Output the (x, y) coordinate of the center of the cell containing the given text.  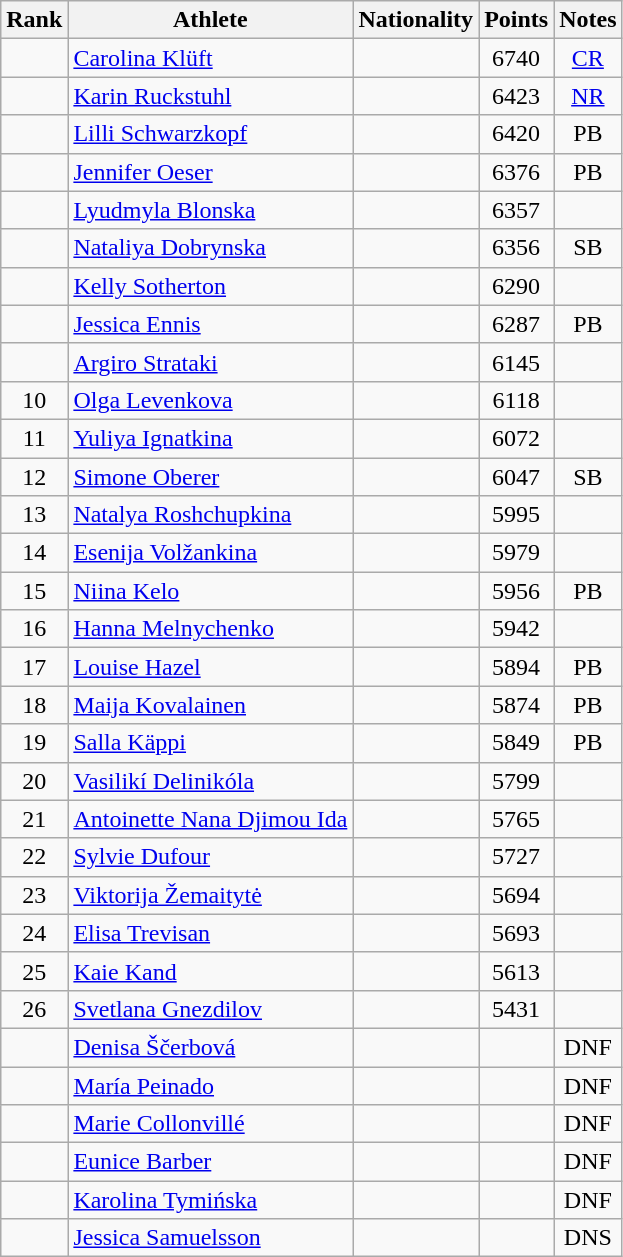
María Peinado (210, 1085)
23 (34, 895)
11 (34, 438)
6357 (516, 210)
5799 (516, 781)
CR (588, 58)
5693 (516, 933)
6047 (516, 477)
6740 (516, 58)
5979 (516, 553)
Antoinette Nana Djimou Ida (210, 819)
Notes (588, 20)
Simone Oberer (210, 477)
6356 (516, 248)
Points (516, 20)
Vasilikí Delinikóla (210, 781)
6072 (516, 438)
5956 (516, 591)
18 (34, 705)
Natalya Roshchupkina (210, 515)
Denisa Ščerbová (210, 1047)
20 (34, 781)
6290 (516, 286)
5694 (516, 895)
Hanna Melnychenko (210, 629)
Marie Collonvillé (210, 1124)
Viktorija Žemaitytė (210, 895)
5849 (516, 743)
Jennifer Oeser (210, 172)
DNS (588, 1238)
17 (34, 667)
Niina Kelo (210, 591)
Kaie Kand (210, 971)
Carolina Klüft (210, 58)
5613 (516, 971)
Eunice Barber (210, 1162)
5942 (516, 629)
Elisa Trevisan (210, 933)
22 (34, 857)
Karin Ruckstuhl (210, 96)
Jessica Samuelsson (210, 1238)
Louise Hazel (210, 667)
12 (34, 477)
Lyudmyla Blonska (210, 210)
21 (34, 819)
Jessica Ennis (210, 324)
Karolina Tymińska (210, 1200)
16 (34, 629)
Svetlana Gnezdilov (210, 1009)
Nataliya Dobrynska (210, 248)
25 (34, 971)
6118 (516, 400)
5874 (516, 705)
Salla Käppi (210, 743)
15 (34, 591)
5431 (516, 1009)
19 (34, 743)
Olga Levenkova (210, 400)
Lilli Schwarzkopf (210, 134)
Argiro Strataki (210, 362)
13 (34, 515)
6376 (516, 172)
5995 (516, 515)
6420 (516, 134)
Kelly Sotherton (210, 286)
Nationality (416, 20)
26 (34, 1009)
Maija Kovalainen (210, 705)
Rank (34, 20)
6423 (516, 96)
Sylvie Dufour (210, 857)
6145 (516, 362)
10 (34, 400)
Esenija Volžankina (210, 553)
Yuliya Ignatkina (210, 438)
14 (34, 553)
5765 (516, 819)
Athlete (210, 20)
5727 (516, 857)
NR (588, 96)
5894 (516, 667)
6287 (516, 324)
24 (34, 933)
